Search for the cell housing the specified text and yield its [x, y] center coordinate. 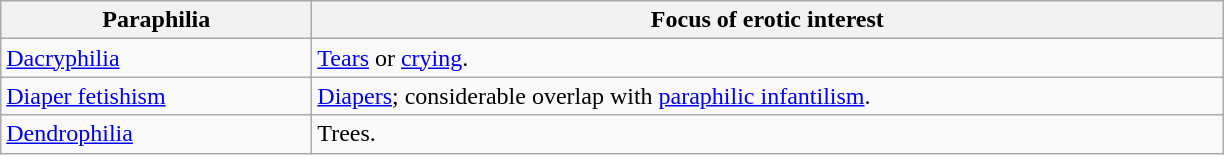
Trees. [768, 134]
Tears or crying. [768, 58]
Diaper fetishism [156, 96]
Focus of erotic interest [768, 20]
Dacryphilia [156, 58]
Diapers; considerable overlap with paraphilic infantilism. [768, 96]
Paraphilia [156, 20]
Dendrophilia [156, 134]
